Find where the given text appears and provide that cell's center as [X, Y] coordinate. 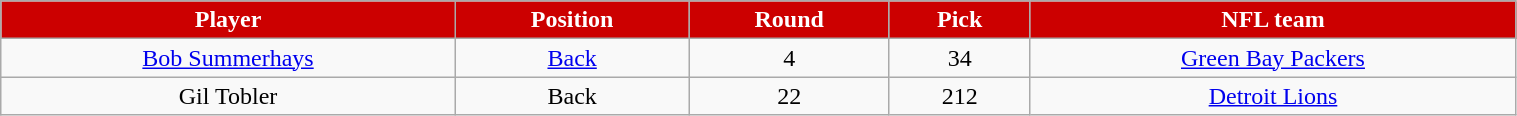
Pick [960, 20]
Green Bay Packers [1273, 58]
Detroit Lions [1273, 96]
Gil Tobler [228, 96]
22 [789, 96]
34 [960, 58]
Bob Summerhays [228, 58]
212 [960, 96]
Player [228, 20]
4 [789, 58]
Round [789, 20]
Position [572, 20]
NFL team [1273, 20]
